Return the [X, Y] coordinate for the center point of the cell that contains the specified text.  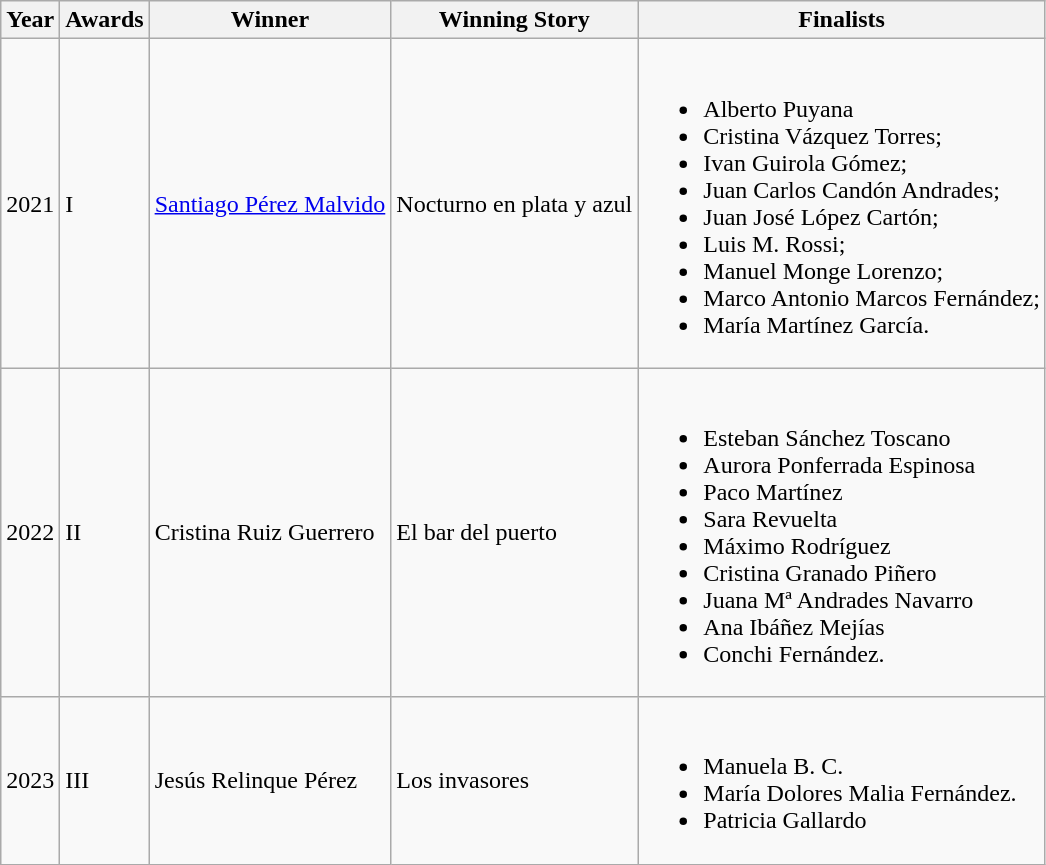
2023 [30, 780]
Finalists [842, 20]
III [104, 780]
I [104, 204]
Nocturno en plata y azul [514, 204]
Jesús Relinque Pérez [270, 780]
2021 [30, 204]
Manuela B. C.María Dolores Malia Fernández.Patricia Gallardo [842, 780]
Winning Story [514, 20]
El bar del puerto [514, 532]
Winner [270, 20]
Awards [104, 20]
Santiago Pérez Malvido [270, 204]
2022 [30, 532]
II [104, 532]
Cristina Ruiz Guerrero [270, 532]
Year [30, 20]
Los invasores [514, 780]
